Provide the (x, y) coordinate of the cell's center where the given text is located.  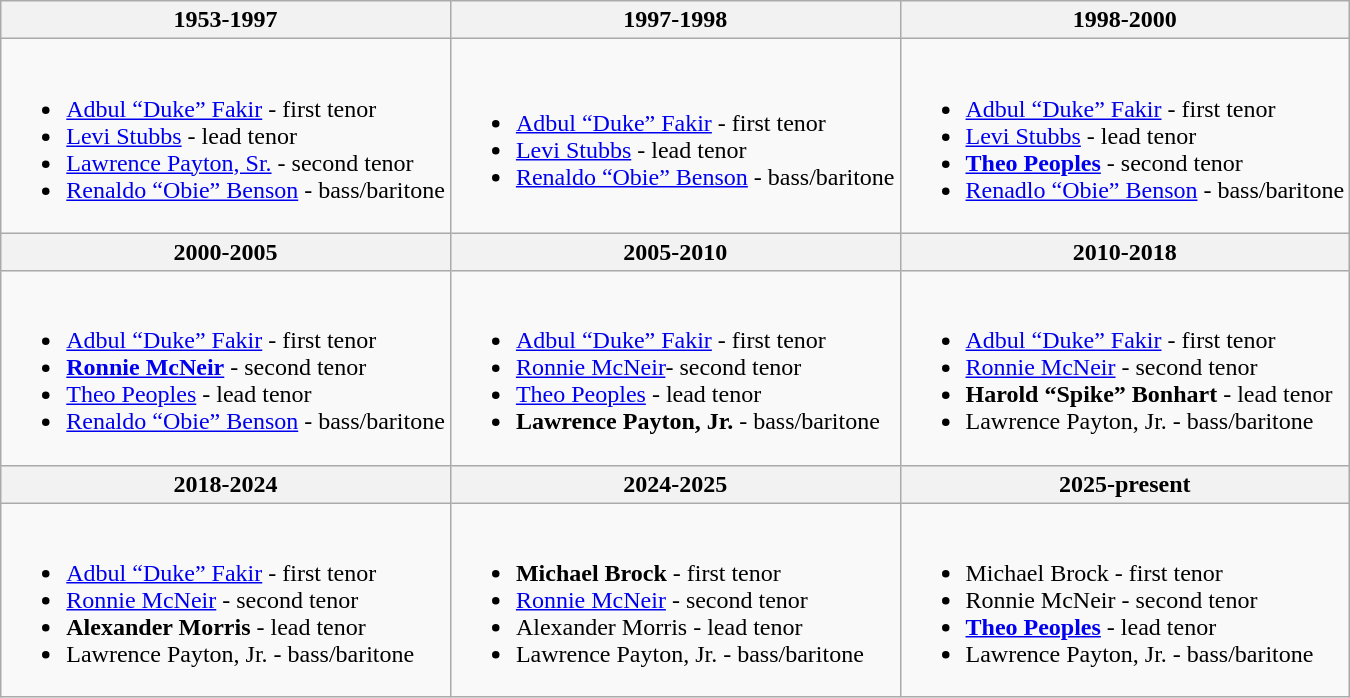
Adbul “Duke” Fakir - first tenorRonnie McNeir- second tenorTheo Peoples - lead tenorLawrence Payton, Jr. - bass/baritone (675, 368)
Michael Brock - first tenorRonnie McNeir - second tenorAlexander Morris - lead tenorLawrence Payton, Jr. - bass/baritone (675, 600)
2005-2010 (675, 252)
2000-2005 (226, 252)
Adbul “Duke” Fakir - first tenorRonnie McNeir - second tenorTheo Peoples - lead tenorRenaldo “Obie” Benson - bass/baritone (226, 368)
Adbul “Duke” Fakir - first tenorLevi Stubbs - lead tenorTheo Peoples - second tenorRenadlo “Obie” Benson - bass/baritone (1125, 136)
Adbul “Duke” Fakir - first tenorRonnie McNeir - second tenorAlexander Morris - lead tenorLawrence Payton, Jr. - bass/baritone (226, 600)
Adbul “Duke” Fakir - first tenorRonnie McNeir - second tenorHarold “Spike” Bonhart - lead tenorLawrence Payton, Jr. - bass/baritone (1125, 368)
Adbul “Duke” Fakir - first tenorLevi Stubbs - lead tenorLawrence Payton, Sr. - second tenorRenaldo “Obie” Benson - bass/baritone (226, 136)
2018-2024 (226, 484)
1998-2000 (1125, 20)
Adbul “Duke” Fakir - first tenorLevi Stubbs - lead tenorRenaldo “Obie” Benson - bass/baritone (675, 136)
2010-2018 (1125, 252)
2025-present (1125, 484)
1953-1997 (226, 20)
2024-2025 (675, 484)
1997-1998 (675, 20)
Michael Brock - first tenorRonnie McNeir - second tenorTheo Peoples - lead tenorLawrence Payton, Jr. - bass/baritone (1125, 600)
